Extract the [x, y] coordinate from the center of the cell holding the provided text.  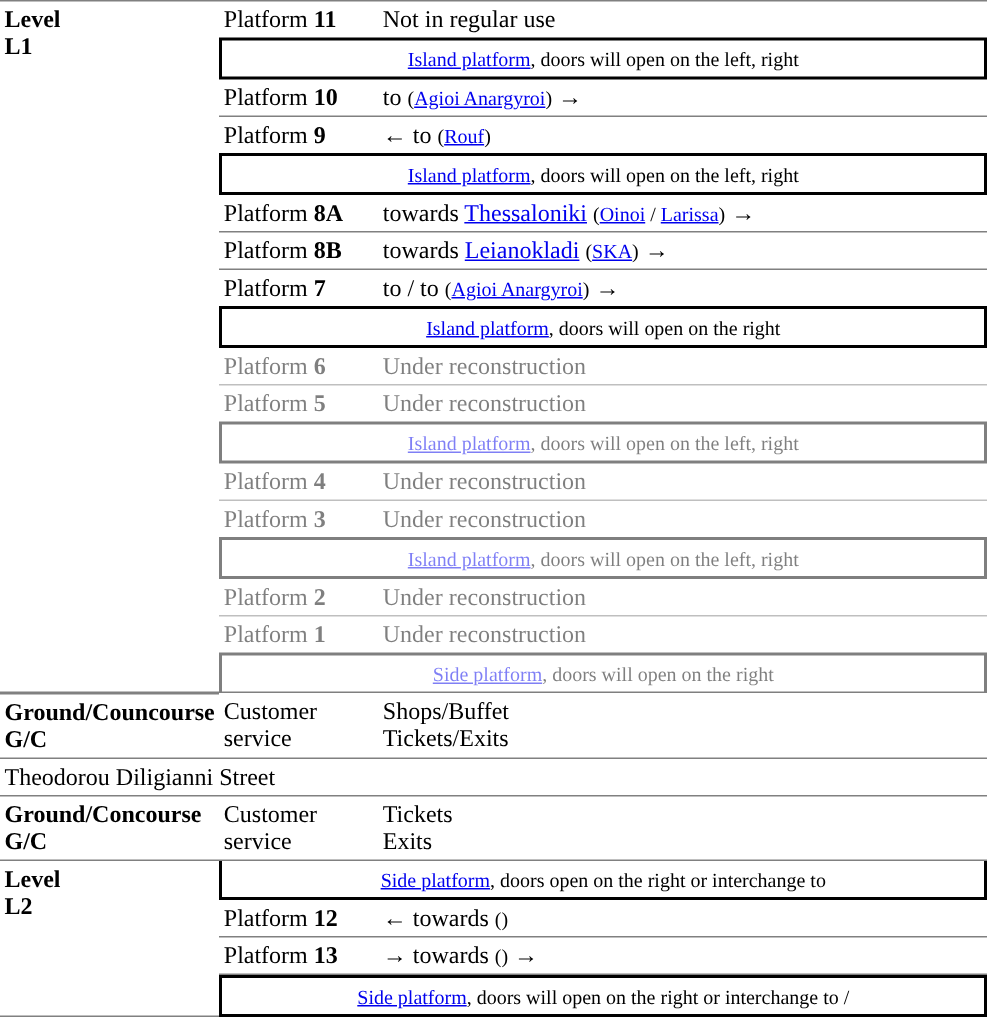
→ towards () → [682, 957]
Platform 5 [298, 404]
to / to (Agioi Anargyroi) → [682, 288]
Platform 7 [298, 288]
Platform 11 [298, 19]
Platform 12 [298, 919]
Platform 2 [298, 598]
Platform 8A [298, 214]
Platform 3 [298, 519]
towards Thessaloniki (Oinoi / Larissa) → [682, 214]
Platform 8Β [298, 251]
Island platform, doors will open on the right [603, 327]
Theodorou Diligianni Street [494, 778]
to (Agioi Anargyroi) → [682, 99]
towards Leianokladi (SKA) → [682, 251]
Ground/ConcourseG/C [110, 828]
Platform 9 [298, 135]
Platform 1 [298, 634]
Side platform, doors open on the right or interchange to [603, 880]
Not in regular use [682, 19]
Ground/CouncourseG/C [110, 726]
Shops/BuffetTickets/Exits [682, 726]
← to (Rouf) [682, 135]
← towards () [682, 919]
Platform 6 [298, 367]
LevelL1 [110, 346]
LevelL2 [110, 939]
Platform 13 [298, 957]
Side platform, doors will open on the right or interchange to / [603, 996]
Platform 10 [298, 99]
Platform 4 [298, 483]
Side platform, doors will open on the right [603, 672]
TicketsExits [682, 828]
